Find where the given text appears and provide that cell's center as [X, Y] coordinate. 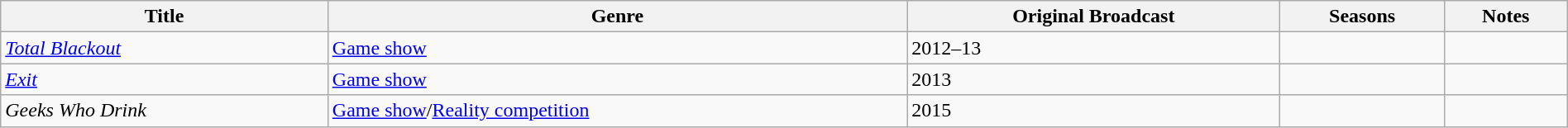
Geeks Who Drink [165, 111]
2013 [1093, 79]
2012–13 [1093, 48]
Notes [1505, 17]
Original Broadcast [1093, 17]
2015 [1093, 111]
Total Blackout [165, 48]
Seasons [1362, 17]
Genre [617, 17]
Title [165, 17]
Exit [165, 79]
Game show/Reality competition [617, 111]
